Output the [X, Y] coordinate of the center of the cell containing the given text.  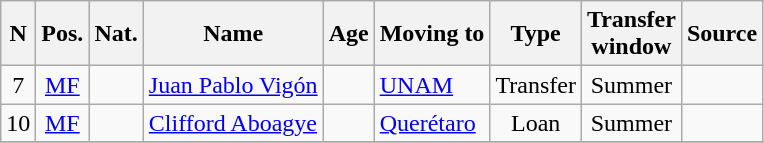
7 [18, 85]
Loan [536, 123]
Juan Pablo Vigón [233, 85]
10 [18, 123]
Nat. [116, 34]
UNAM [432, 85]
Clifford Aboagye [233, 123]
Name [233, 34]
Age [348, 34]
Querétaro [432, 123]
Transfer [536, 85]
Moving to [432, 34]
Type [536, 34]
N [18, 34]
Pos. [62, 34]
Transferwindow [631, 34]
Source [722, 34]
